Return the (X, Y) coordinate for the center point of the cell that contains the specified text.  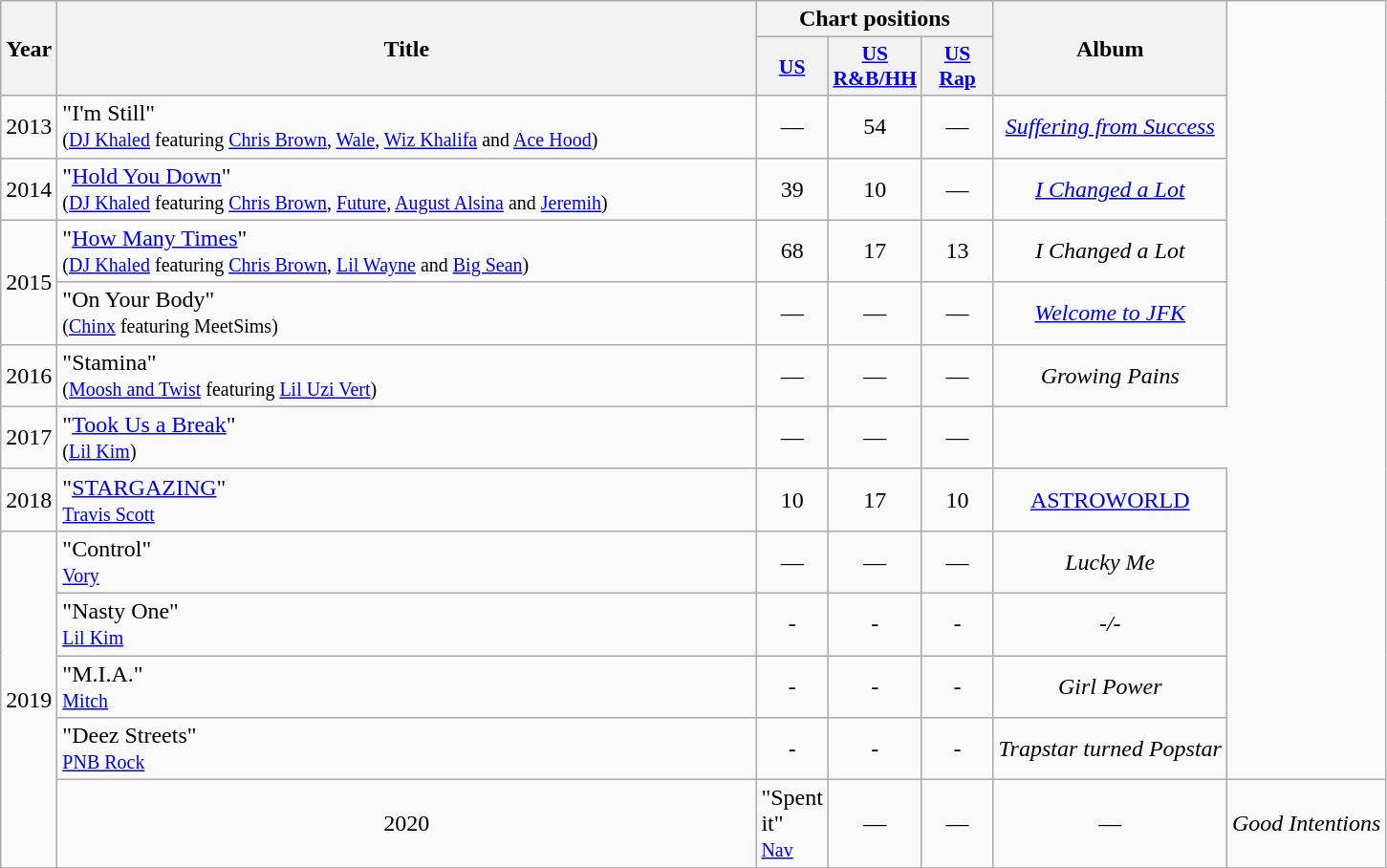
"On Your Body"(Chinx featuring MeetSims) (407, 314)
"Nasty One"Lil Kim (407, 623)
"Stamina"(Moosh and Twist featuring Lil Uzi Vert) (407, 375)
Growing Pains (1110, 375)
Year (29, 48)
Title (407, 48)
13 (958, 250)
"Took Us a Break"(Lil Kim) (407, 438)
2015 (29, 282)
Welcome to JFK (1110, 314)
2018 (29, 499)
2016 (29, 375)
"Hold You Down"(DJ Khaled featuring Chris Brown, Future, August Alsina and Jeremih) (407, 189)
"Deez Streets"PNB Rock (407, 749)
Chart positions (875, 19)
"STARGAZING"Travis Scott (407, 499)
"Spent it"Nav (792, 824)
2020 (407, 824)
2014 (29, 189)
68 (792, 250)
Girl Power (1110, 686)
"M.I.A."Mitch (407, 686)
2017 (29, 438)
"I'm Still"(DJ Khaled featuring Chris Brown, Wale, Wiz Khalifa and Ace Hood) (407, 126)
Trapstar turned Popstar (1110, 749)
Suffering from Success (1110, 126)
US Rap (958, 67)
54 (875, 126)
2019 (29, 699)
39 (792, 189)
Album (1110, 48)
Good Intentions (1306, 824)
US R&B/HH (875, 67)
Lucky Me (1110, 562)
"Control"Vory (407, 562)
US (792, 67)
ASTROWORLD (1110, 499)
-/- (1110, 623)
"How Many Times"(DJ Khaled featuring Chris Brown, Lil Wayne and Big Sean) (407, 250)
2013 (29, 126)
